Pinpoint the cell where the given text exists, returning its [x, y] midpoint coordinate. 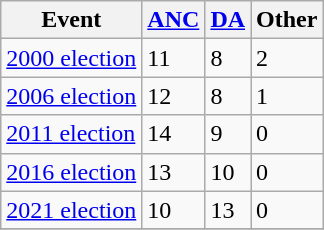
2016 election [72, 172]
2006 election [72, 96]
ANC [174, 20]
14 [174, 134]
1 [287, 96]
2011 election [72, 134]
2000 election [72, 58]
DA [228, 20]
2021 election [72, 210]
Other [287, 20]
12 [174, 96]
Event [72, 20]
11 [174, 58]
9 [228, 134]
2 [287, 58]
